Provide the [X, Y] coordinate of the cell's center where the given text is located.  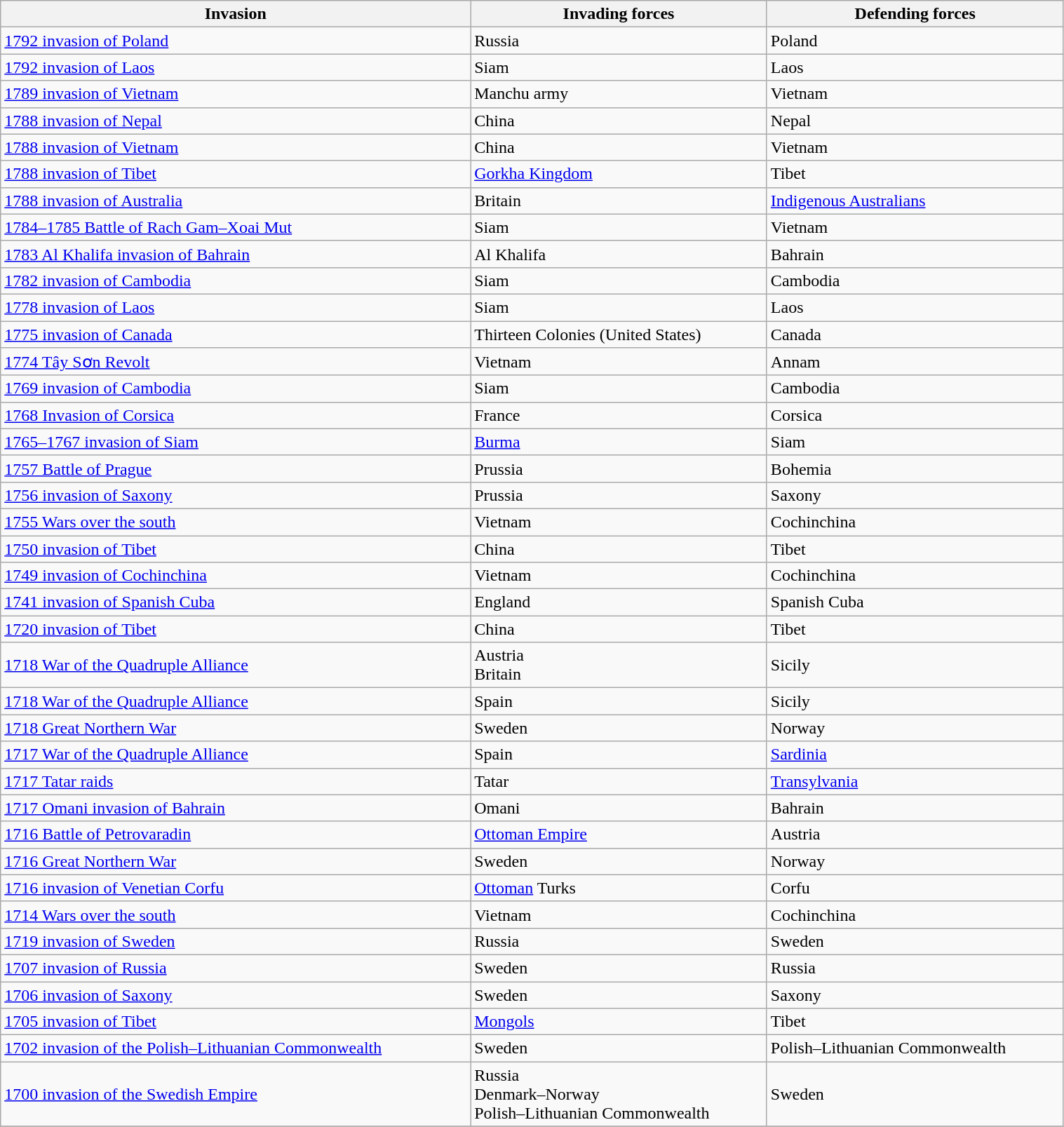
Austria Britain [619, 665]
1707 invasion of Russia [236, 968]
1716 invasion of Venetian Corfu [236, 888]
Sardinia [915, 755]
1792 invasion of Poland [236, 41]
1716 Great Northern War [236, 861]
Ottoman Empire [619, 835]
1784–1785 Battle of Rach Gam–Xoai Mut [236, 227]
Transylvania [915, 781]
Ottoman Turks [619, 888]
Invading forces [619, 14]
1702 invasion of the Polish–Lithuanian Commonwealth [236, 1048]
1700 invasion of the Swedish Empire [236, 1094]
Tatar [619, 781]
1756 invasion of Saxony [236, 495]
1774 Tây Sơn Revolt [236, 362]
1788 invasion of Nepal [236, 121]
Nepal [915, 121]
1788 invasion of Australia [236, 201]
1778 invasion of Laos [236, 307]
Thirteen Colonies (United States) [619, 335]
1782 invasion of Cambodia [236, 281]
1765–1767 invasion of Siam [236, 442]
1717 Omani invasion of Bahrain [236, 808]
Canada [915, 335]
1749 invasion of Cochinchina [236, 576]
1718 Great Northern War [236, 728]
1788 invasion of Vietnam [236, 147]
Mongols [619, 1022]
1705 invasion of Tibet [236, 1022]
England [619, 602]
1755 Wars over the south [236, 522]
Invasion [236, 14]
Britain [619, 201]
1775 invasion of Canada [236, 335]
Polish–Lithuanian Commonwealth [915, 1048]
Defending forces [915, 14]
1716 Battle of Petrovaradin [236, 835]
1717 War of the Quadruple Alliance [236, 755]
Annam [915, 362]
1714 Wars over the south [236, 915]
1717 Tatar raids [236, 781]
1757 Battle of Prague [236, 468]
Bohemia [915, 468]
1706 invasion of Saxony [236, 995]
1783 Al Khalifa invasion of Bahrain [236, 254]
Poland [915, 41]
Gorkha Kingdom [619, 174]
1769 invasion of Cambodia [236, 389]
Austria [915, 835]
Manchu army [619, 94]
1792 invasion of Laos [236, 67]
Indigenous Australians [915, 201]
France [619, 415]
Corfu [915, 888]
1789 invasion of Vietnam [236, 94]
Spanish Cuba [915, 602]
1720 invasion of Tibet [236, 629]
Russia Denmark–Norway Polish–Lithuanian Commonwealth [619, 1094]
Omani [619, 808]
Corsica [915, 415]
1741 invasion of Spanish Cuba [236, 602]
Al Khalifa [619, 254]
1750 invasion of Tibet [236, 549]
1788 invasion of Tibet [236, 174]
Burma [619, 442]
1719 invasion of Sweden [236, 941]
1768 Invasion of Corsica [236, 415]
